Identify which cell holds the provided text, then report its [X, Y] central coordinate. 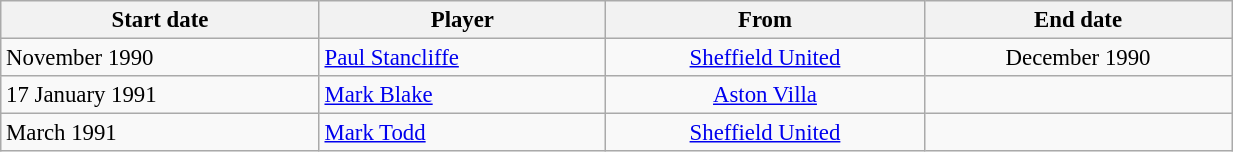
November 1990 [160, 58]
December 1990 [1078, 58]
Mark Todd [462, 133]
March 1991 [160, 133]
Aston Villa [766, 95]
17 January 1991 [160, 95]
Start date [160, 20]
Mark Blake [462, 95]
From [766, 20]
Player [462, 20]
End date [1078, 20]
Paul Stancliffe [462, 58]
